Identify which cell holds the provided text, then report its (X, Y) central coordinate. 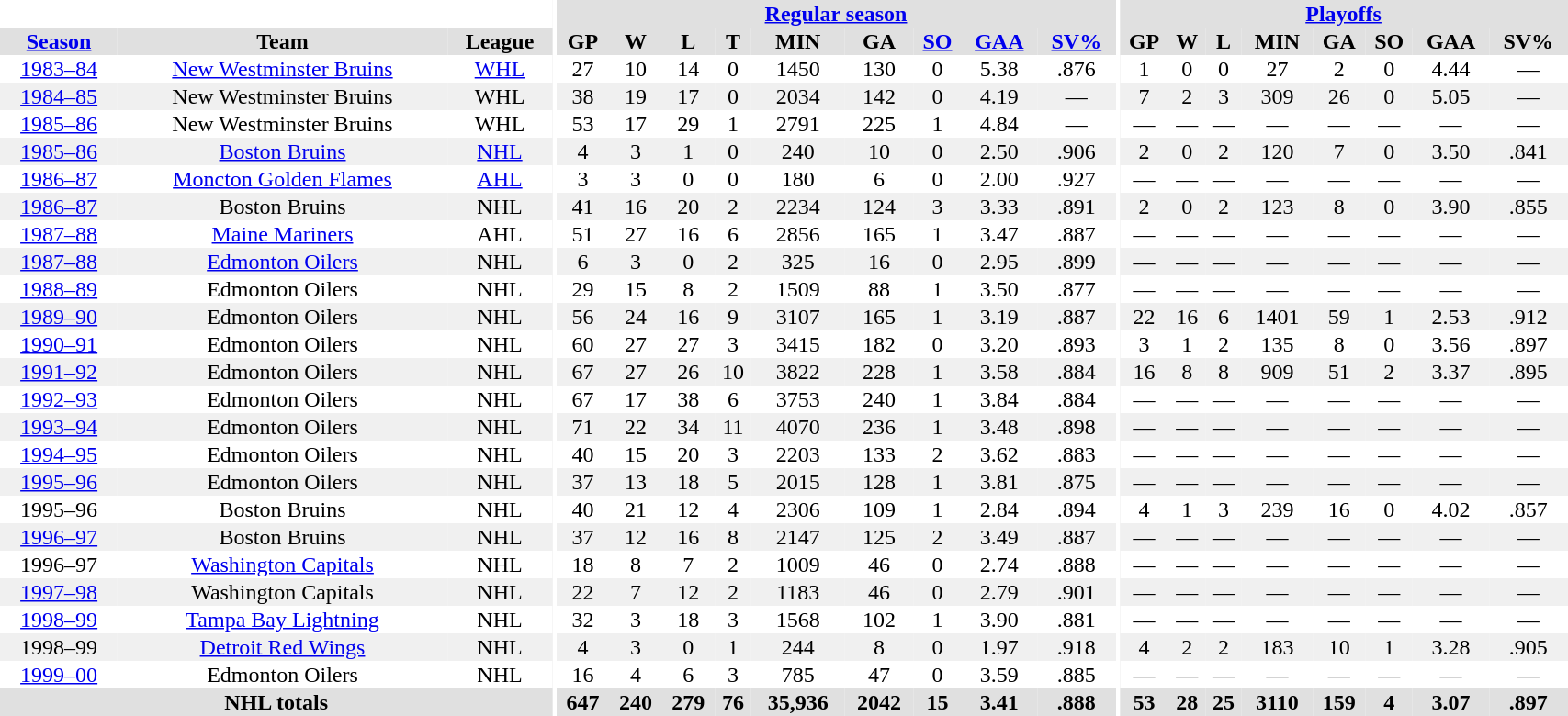
2234 (798, 207)
133 (880, 454)
3.84 (999, 399)
19 (636, 96)
1989–90 (59, 317)
Playoffs (1344, 14)
4.84 (999, 124)
159 (1339, 702)
21 (636, 509)
Tampa Bay Lightning (283, 620)
3.58 (999, 372)
.912 (1529, 317)
5.38 (999, 69)
785 (798, 675)
125 (880, 537)
2.79 (999, 592)
4.44 (1451, 69)
182 (880, 344)
3.20 (999, 344)
32 (582, 620)
.901 (1077, 592)
3.19 (999, 317)
2791 (798, 124)
1009 (798, 565)
1992–93 (59, 399)
2034 (798, 96)
130 (880, 69)
60 (582, 344)
.875 (1077, 482)
9 (733, 317)
183 (1277, 647)
142 (880, 96)
T (733, 41)
3415 (798, 344)
1994–95 (59, 454)
14 (689, 69)
88 (880, 289)
1983–84 (59, 69)
Maine Mariners (283, 234)
2203 (798, 454)
47 (880, 675)
.927 (1077, 179)
1993–94 (59, 427)
3.59 (999, 675)
3.41 (999, 702)
13 (636, 482)
League (500, 41)
128 (880, 482)
2.50 (999, 151)
76 (733, 702)
.898 (1077, 427)
309 (1277, 96)
2306 (798, 509)
1509 (798, 289)
4.19 (999, 96)
.877 (1077, 289)
.885 (1077, 675)
1988–89 (59, 289)
2856 (798, 234)
2.74 (999, 565)
11 (733, 427)
3.28 (1451, 647)
Season (59, 41)
3.62 (999, 454)
102 (880, 620)
909 (1277, 372)
239 (1277, 509)
4.02 (1451, 509)
3.33 (999, 207)
3.37 (1451, 372)
24 (636, 317)
56 (582, 317)
279 (689, 702)
180 (798, 179)
3107 (798, 317)
228 (880, 372)
2.84 (999, 509)
1568 (798, 620)
.894 (1077, 509)
2.53 (1451, 317)
35,936 (798, 702)
3110 (1277, 702)
2147 (798, 537)
236 (880, 427)
5.05 (1451, 96)
NHL totals (276, 702)
1984–85 (59, 96)
3.47 (999, 234)
3.49 (999, 537)
25 (1224, 702)
3822 (798, 372)
124 (880, 207)
.883 (1077, 454)
2015 (798, 482)
325 (798, 262)
3.81 (999, 482)
1183 (798, 592)
.855 (1529, 207)
3.56 (1451, 344)
1991–92 (59, 372)
Regular season (836, 14)
1999–00 (59, 675)
71 (582, 427)
.857 (1529, 509)
647 (582, 702)
2042 (880, 702)
109 (880, 509)
41 (582, 207)
34 (689, 427)
1450 (798, 69)
.841 (1529, 151)
225 (880, 124)
1997–98 (59, 592)
.899 (1077, 262)
.876 (1077, 69)
1401 (1277, 317)
2.95 (999, 262)
3753 (798, 399)
123 (1277, 207)
2.00 (999, 179)
.893 (1077, 344)
.918 (1077, 647)
.891 (1077, 207)
120 (1277, 151)
59 (1339, 317)
.881 (1077, 620)
.895 (1529, 372)
135 (1277, 344)
5 (733, 482)
Team (283, 41)
4070 (798, 427)
Detroit Red Wings (283, 647)
244 (798, 647)
1990–91 (59, 344)
1.97 (999, 647)
Moncton Golden Flames (283, 179)
3.48 (999, 427)
3.07 (1451, 702)
.905 (1529, 647)
.906 (1077, 151)
28 (1187, 702)
